For the text-containing cell, return its midpoint in (X, Y) coordinate format. 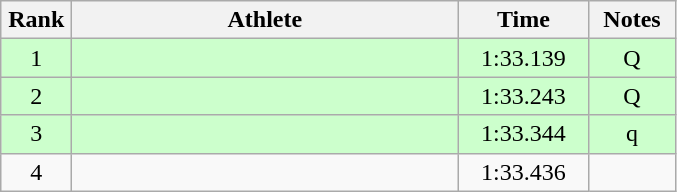
Rank (36, 20)
1:33.243 (524, 96)
1:33.139 (524, 58)
Notes (632, 20)
Time (524, 20)
2 (36, 96)
1:33.436 (524, 172)
1 (36, 58)
4 (36, 172)
Athlete (265, 20)
1:33.344 (524, 134)
q (632, 134)
3 (36, 134)
